Pinpoint the cell where the given text exists, returning its (x, y) midpoint coordinate. 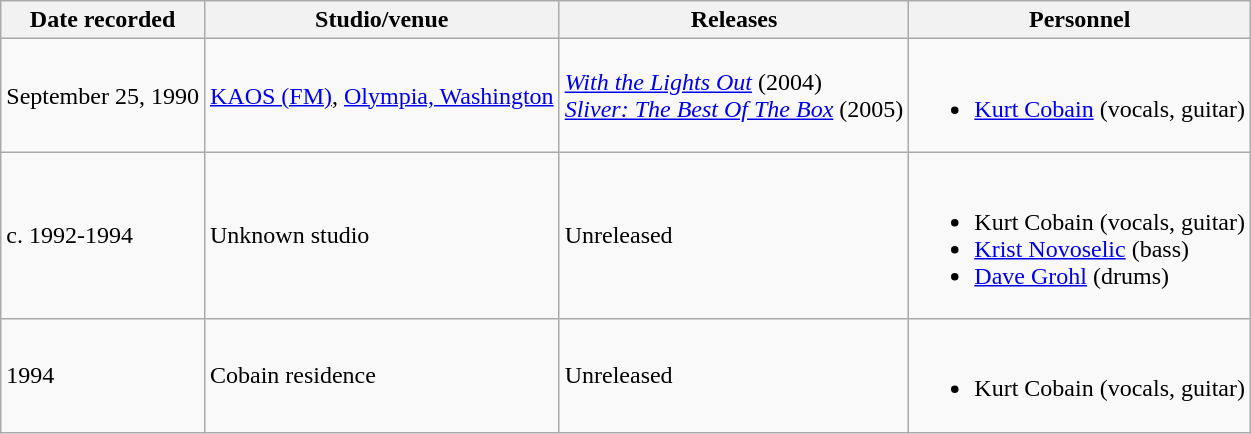
September 25, 1990 (103, 96)
Cobain residence (382, 376)
1994 (103, 376)
KAOS (FM), Olympia, Washington (382, 96)
Releases (734, 20)
Date recorded (103, 20)
Unknown studio (382, 236)
Personnel (1080, 20)
With the Lights Out (2004)Sliver: The Best Of The Box (2005) (734, 96)
Kurt Cobain (vocals, guitar)Krist Novoselic (bass)Dave Grohl (drums) (1080, 236)
Studio/venue (382, 20)
c. 1992-1994 (103, 236)
